Return the (x, y) coordinate for the center point of the cell that contains the specified text.  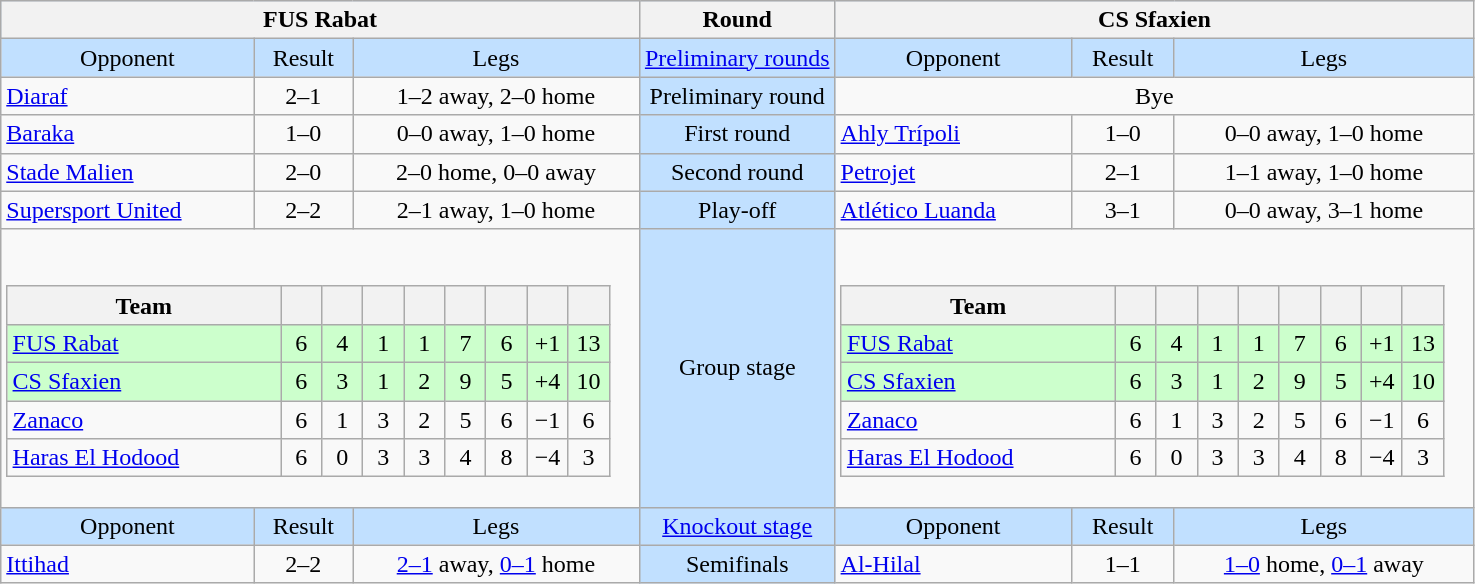
Preliminary round (737, 96)
Round (737, 20)
1–0 home, 0–1 away (1324, 564)
Bye (1154, 96)
3–1 (1122, 210)
Supersport United (128, 210)
2–0 (303, 172)
Diaraf (128, 96)
Atlético Luanda (953, 210)
Second round (737, 172)
Al-Hilal (953, 564)
Ittihad (128, 564)
0–0 away, 3–1 home (1324, 210)
Preliminary rounds (737, 58)
Stade Malien (128, 172)
1–1 (1122, 564)
Group stage (737, 368)
1–2 away, 2–0 home (496, 96)
Semifinals (737, 564)
2–1 away, 0–1 home (496, 564)
First round (737, 134)
2–1 away, 1–0 home (496, 210)
2–0 home, 0–0 away (496, 172)
1–1 away, 1–0 home (1324, 172)
Baraka (128, 134)
Play-off (737, 210)
Ahly Trípoli (953, 134)
Petrojet (953, 172)
Knockout stage (737, 526)
